Scan for the cell matching the given text and deliver its [x, y] coordinate at center. 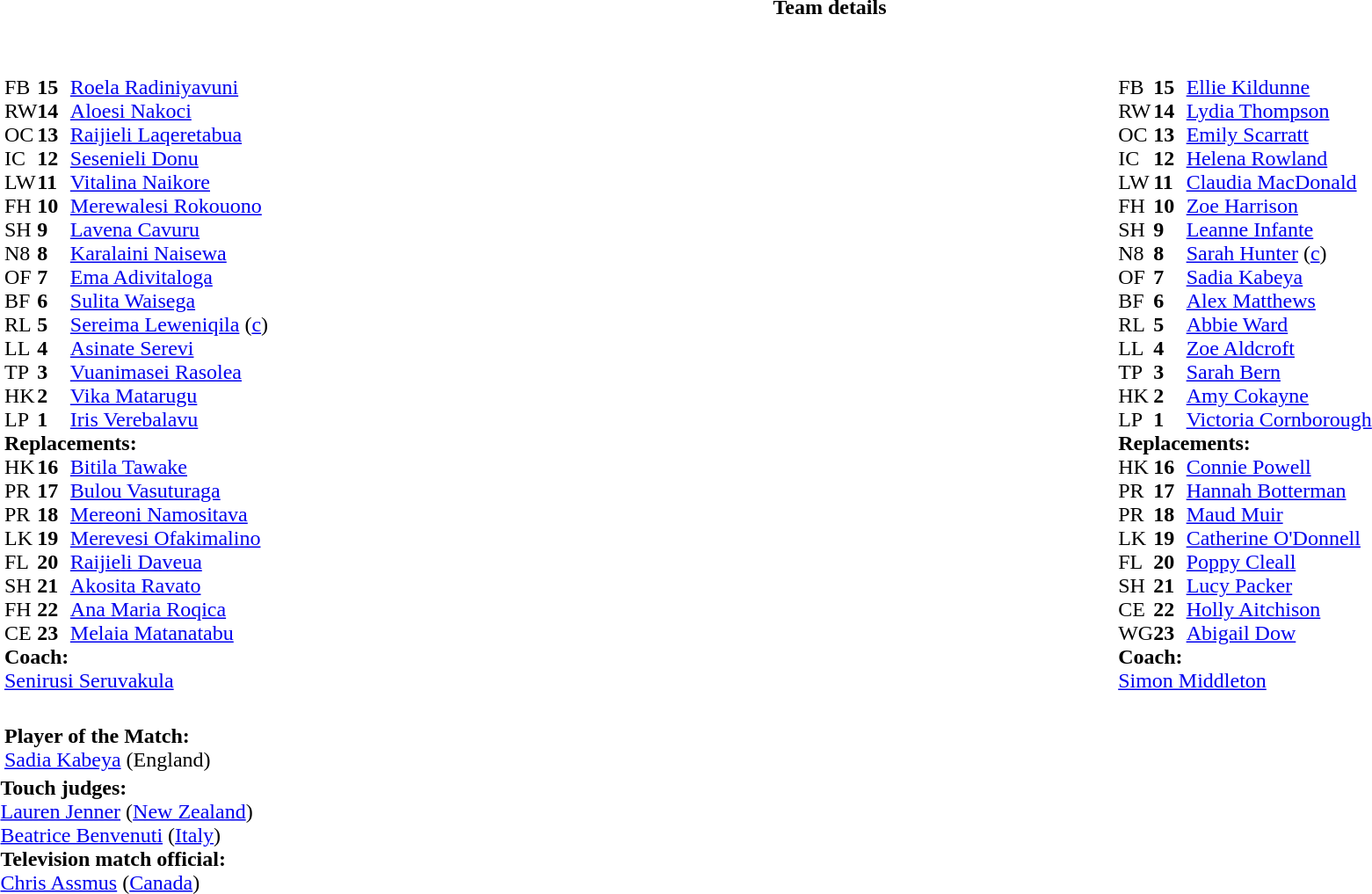
Bulou Vasuturaga [169, 491]
Lucy Packer [1280, 585]
Sarah Bern [1280, 373]
Zoe Harrison [1280, 206]
Raijieli Laqeretabua [169, 135]
Alex Matthews [1280, 301]
Amy Cokayne [1280, 396]
Emily Scarratt [1280, 135]
Ellie Kildunne [1280, 88]
Karalaini Naisewa [169, 253]
Victoria Cornborough [1280, 420]
Sesenieli Donu [169, 158]
Helena Rowland [1280, 158]
Vuanimasei Rasolea [169, 373]
Vitalina Naikore [169, 183]
Senirusi Seruvakula [136, 680]
Raijieli Daveua [169, 563]
Simon Middleton [1245, 680]
Ana Maria Roqica [169, 610]
Sarah Hunter (c) [1280, 253]
Lavena Cavuru [169, 230]
Ema Adivitaloga [169, 278]
Hannah Botterman [1280, 491]
Claudia MacDonald [1280, 183]
Lydia Thompson [1280, 111]
Bitila Tawake [169, 468]
Akosita Ravato [169, 585]
Sadia Kabeya [1280, 278]
Roela Radiniyavuni [169, 88]
Vika Matarugu [169, 396]
Iris Verebalavu [169, 420]
Merevesi Ofakimalino [169, 538]
Abbie Ward [1280, 325]
Mereoni Namositava [169, 515]
Poppy Cleall [1280, 563]
Leanne Infante [1280, 230]
Maud Muir [1280, 515]
Connie Powell [1280, 468]
Zoe Aldcroft [1280, 348]
Catherine O'Donnell [1280, 538]
Aloesi Nakoci [169, 111]
Melaia Matanatabu [169, 633]
Holly Aitchison [1280, 610]
Asinate Serevi [169, 348]
Abigail Dow [1280, 633]
Merewalesi Rokouono [169, 206]
Sulita Waisega [169, 301]
WG [1136, 633]
Sereima Leweniqila (c) [169, 325]
